Return [X, Y] of the center of cell containing provided text 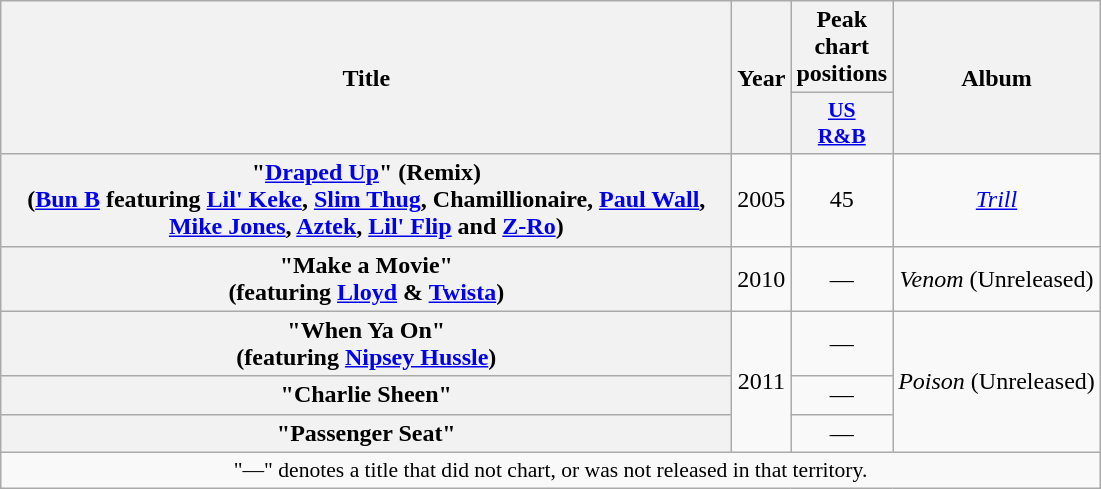
Venom (Unreleased) [997, 278]
2011 [762, 382]
"When Ya On" (featuring Nipsey Hussle) [366, 344]
Year [762, 78]
Title [366, 78]
USR&B [842, 124]
"Draped Up" (Remix)(Bun B featuring Lil' Keke, Slim Thug, Chamillionaire, Paul Wall, Mike Jones, Aztek, Lil' Flip and Z-Ro) [366, 200]
2005 [762, 200]
Poison (Unreleased) [997, 382]
"—" denotes a title that did not chart, or was not released in that territory. [551, 470]
"Charlie Sheen" [366, 395]
Peak chart positions [842, 47]
Trill [997, 200]
45 [842, 200]
"Make a Movie" (featuring Lloyd & Twista) [366, 278]
2010 [762, 278]
Album [997, 78]
"Passenger Seat" [366, 433]
